Capture the cell that displays the provided text and extract its [X, Y] central coordinate. 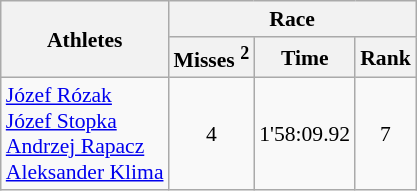
Time [304, 58]
Misses 2 [212, 58]
4 [212, 134]
7 [386, 134]
Józef RózakJózef StopkaAndrzej RapaczAleksander Klima [85, 134]
Athletes [85, 40]
Rank [386, 58]
Race [292, 19]
1'58:09.92 [304, 134]
